Find where the given text appears and provide that cell's center as [X, Y] coordinate. 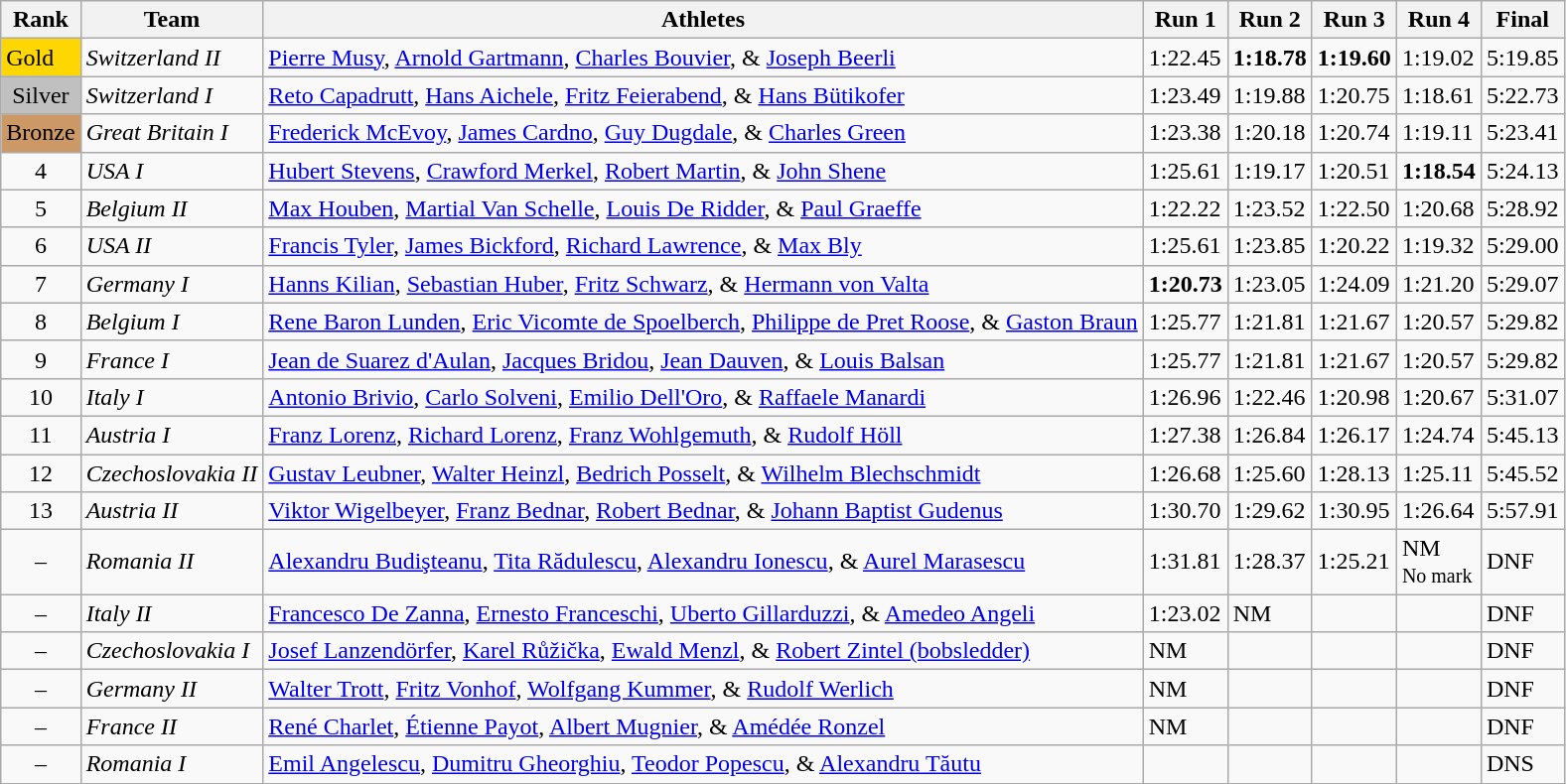
1:19.02 [1438, 58]
1:19.32 [1438, 246]
France II [172, 726]
5:19.85 [1522, 58]
13 [41, 511]
1:21.20 [1438, 284]
1:23.02 [1186, 613]
1:25.21 [1354, 562]
6 [41, 246]
1:23.52 [1269, 208]
Alexandru Budişteanu, Tita Rădulescu, Alexandru Ionescu, & Aurel Marasescu [703, 562]
1:22.45 [1186, 58]
1:26.96 [1186, 397]
Franz Lorenz, Richard Lorenz, Franz Wohlgemuth, & Rudolf Höll [703, 435]
Run 1 [1186, 20]
1:23.05 [1269, 284]
Athletes [703, 20]
Belgium II [172, 208]
Great Britain I [172, 133]
Run 3 [1354, 20]
1:25.60 [1269, 473]
5:45.52 [1522, 473]
USA I [172, 171]
1:23.85 [1269, 246]
1:25.11 [1438, 473]
1:18.61 [1438, 95]
Czechoslovakia I [172, 651]
1:30.70 [1186, 511]
1:26.64 [1438, 511]
5:29.00 [1522, 246]
1:19.88 [1269, 95]
1:22.22 [1186, 208]
DNS [1522, 764]
4 [41, 171]
Francis Tyler, James Bickford, Richard Lawrence, & Max Bly [703, 246]
1:31.81 [1186, 562]
Romania I [172, 764]
5:45.13 [1522, 435]
Gold [41, 58]
1:24.09 [1354, 284]
5:31.07 [1522, 397]
Rene Baron Lunden, Eric Vicomte de Spoelberch, Philippe de Pret Roose, & Gaston Braun [703, 322]
Antonio Brivio, Carlo Solveni, Emilio Dell'Oro, & Raffaele Manardi [703, 397]
Austria I [172, 435]
1:20.67 [1438, 397]
1:19.17 [1269, 171]
1:20.75 [1354, 95]
1:26.84 [1269, 435]
Josef Lanzendörfer, Karel Růžička, Ewald Menzl, & Robert Zintel (bobsledder) [703, 651]
René Charlet, Étienne Payot, Albert Mugnier, & Amédée Ronzel [703, 726]
Walter Trott, Fritz Vonhof, Wolfgang Kummer, & Rudolf Werlich [703, 689]
Hanns Kilian, Sebastian Huber, Fritz Schwarz, & Hermann von Valta [703, 284]
1:20.51 [1354, 171]
Czechoslovakia II [172, 473]
8 [41, 322]
1:23.38 [1186, 133]
Switzerland II [172, 58]
Rank [41, 20]
Switzerland I [172, 95]
1:19.11 [1438, 133]
Romania II [172, 562]
1:28.13 [1354, 473]
Team [172, 20]
10 [41, 397]
Silver [41, 95]
Jean de Suarez d'Aulan, Jacques Bridou, Jean Dauven, & Louis Balsan [703, 359]
1:30.95 [1354, 511]
11 [41, 435]
Austria II [172, 511]
5:24.13 [1522, 171]
Francesco De Zanna, Ernesto Franceschi, Uberto Gillarduzzi, & Amedeo Angeli [703, 613]
1:20.22 [1354, 246]
7 [41, 284]
1:22.46 [1269, 397]
Bronze [41, 133]
5 [41, 208]
12 [41, 473]
1:23.49 [1186, 95]
USA II [172, 246]
1:18.54 [1438, 171]
Viktor Wigelbeyer, Franz Bednar, Robert Bednar, & Johann Baptist Gudenus [703, 511]
1:20.68 [1438, 208]
5:29.07 [1522, 284]
9 [41, 359]
Italy II [172, 613]
1:20.74 [1354, 133]
Gustav Leubner, Walter Heinzl, Bedrich Posselt, & Wilhelm Blechschmidt [703, 473]
5:28.92 [1522, 208]
1:20.73 [1186, 284]
1:18.78 [1269, 58]
Belgium I [172, 322]
5:22.73 [1522, 95]
1:26.17 [1354, 435]
Run 4 [1438, 20]
1:19.60 [1354, 58]
Frederick McEvoy, James Cardno, Guy Dugdale, & Charles Green [703, 133]
Max Houben, Martial Van Schelle, Louis De Ridder, & Paul Graeffe [703, 208]
Run 2 [1269, 20]
1:29.62 [1269, 511]
NMNo mark [1438, 562]
5:57.91 [1522, 511]
1:20.18 [1269, 133]
1:22.50 [1354, 208]
Final [1522, 20]
1:28.37 [1269, 562]
1:26.68 [1186, 473]
1:27.38 [1186, 435]
Germany I [172, 284]
Germany II [172, 689]
France I [172, 359]
Reto Capadrutt, Hans Aichele, Fritz Feierabend, & Hans Bütikofer [703, 95]
1:24.74 [1438, 435]
5:23.41 [1522, 133]
Emil Angelescu, Dumitru Gheorghiu, Teodor Popescu, & Alexandru Tăutu [703, 764]
Italy I [172, 397]
1:20.98 [1354, 397]
Hubert Stevens, Crawford Merkel, Robert Martin, & John Shene [703, 171]
Pierre Musy, Arnold Gartmann, Charles Bouvier, & Joseph Beerli [703, 58]
